Provide the (X, Y) coordinate of the cell's center where the given text is located.  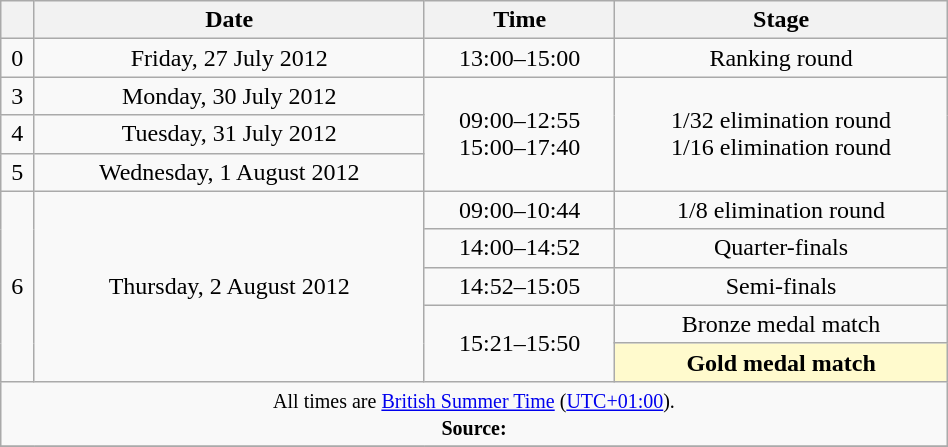
Friday, 27 July 2012 (230, 58)
Ranking round (781, 58)
5 (18, 172)
Monday, 30 July 2012 (230, 96)
14:52–15:05 (519, 286)
15:21–15:50 (519, 343)
1/8 elimination round (781, 210)
Wednesday, 1 August 2012 (230, 172)
Semi-finals (781, 286)
14:00–14:52 (519, 248)
Quarter-finals (781, 248)
4 (18, 134)
Thursday, 2 August 2012 (230, 286)
13:00–15:00 (519, 58)
6 (18, 286)
Tuesday, 31 July 2012 (230, 134)
0 (18, 58)
3 (18, 96)
Gold medal match (781, 362)
09:00–10:44 (519, 210)
Time (519, 20)
All times are British Summer Time (UTC+01:00). Source: (474, 414)
Stage (781, 20)
1/32 elimination round 1/16 elimination round (781, 134)
Bronze medal match (781, 324)
Date (230, 20)
09:00–12:5515:00–17:40 (519, 134)
